Determine the [X, Y] coordinate at the center of the cell enclosing the given text.  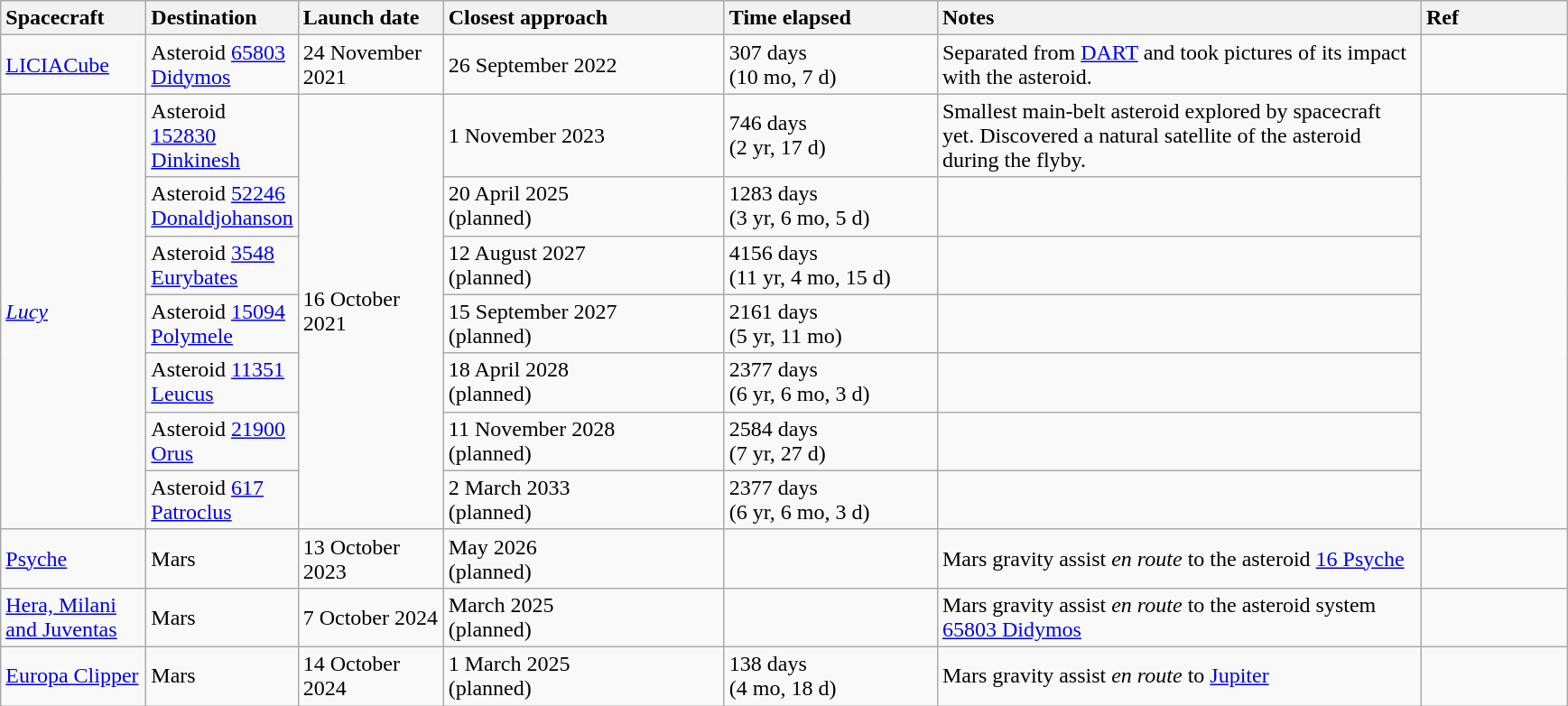
24 November 2021 [370, 65]
746 days(2 yr, 17 d) [830, 135]
Mars gravity assist en route to the asteroid 16 Psyche [1179, 558]
Separated from DART and took pictures of its impact with the asteroid. [1179, 65]
307 days(10 mo, 7 d) [830, 65]
Mars gravity assist en route to Jupiter [1179, 675]
Spacecraft [74, 18]
7 October 2024 [370, 618]
Closest approach [583, 18]
May 2026(planned) [583, 558]
Ref [1493, 18]
March 2025(planned) [583, 618]
12 August 2027(planned) [583, 265]
2584 days(7 yr, 27 d) [830, 441]
Europa Clipper [74, 675]
LICIACube [74, 65]
11 November 2028(planned) [583, 441]
20 April 2025(planned) [583, 206]
Asteroid 52246 Donaldjohanson [222, 206]
Hera, Milani and Juventas [74, 618]
Asteroid 65803 Didymos [222, 65]
16 October 2021 [370, 311]
Notes [1179, 18]
Asteroid 617 Patroclus [222, 500]
26 September 2022 [583, 65]
Asteroid 152830 Dinkinesh [222, 135]
1 March 2025(planned) [583, 675]
138 days(4 mo, 18 d) [830, 675]
14 October 2024 [370, 675]
13 October 2023 [370, 558]
Launch date [370, 18]
Asteroid 11351 Leucus [222, 383]
Asteroid 15094 Polymele [222, 323]
Psyche [74, 558]
1 November 2023 [583, 135]
4156 days(11 yr, 4 mo, 15 d) [830, 265]
18 April 2028(planned) [583, 383]
Asteroid 3548 Eurybates [222, 265]
Smallest main-belt asteroid explored by spacecraft yet. Discovered a natural satellite of the asteroid during the flyby. [1179, 135]
2161 days(5 yr, 11 mo) [830, 323]
Destination [222, 18]
Mars gravity assist en route to the asteroid system 65803 Didymos [1179, 618]
1283 days(3 yr, 6 mo, 5 d) [830, 206]
15 September 2027(planned) [583, 323]
Asteroid 21900 Orus [222, 441]
Time elapsed [830, 18]
Lucy [74, 311]
2 March 2033(planned) [583, 500]
